Find where the given text appears and provide that cell's center as (X, Y) coordinate. 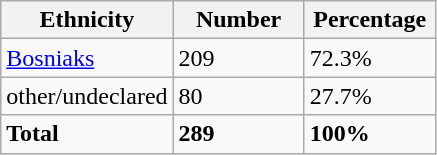
other/undeclared (87, 96)
100% (370, 134)
27.7% (370, 96)
Bosniaks (87, 58)
Total (87, 134)
289 (238, 134)
80 (238, 96)
Ethnicity (87, 20)
Number (238, 20)
72.3% (370, 58)
Percentage (370, 20)
209 (238, 58)
